Extract the (x, y) coordinate from the center of the cell holding the provided text.  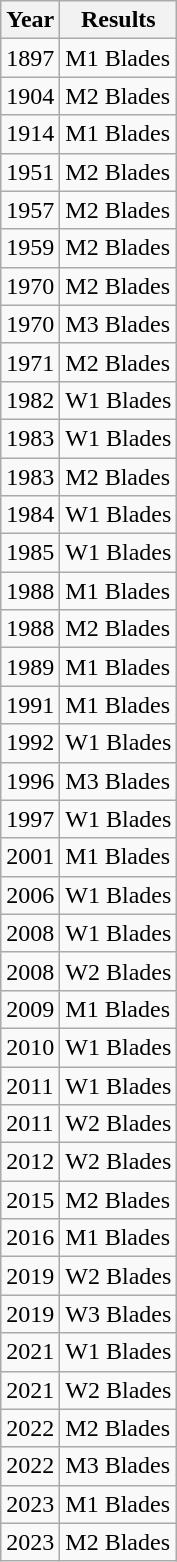
1897 (30, 58)
1959 (30, 248)
1984 (30, 515)
1957 (30, 210)
1904 (30, 96)
2001 (30, 857)
1951 (30, 172)
1992 (30, 743)
1914 (30, 134)
2010 (30, 1047)
1991 (30, 705)
Results (118, 20)
1996 (30, 781)
2012 (30, 1162)
1971 (30, 362)
W3 Blades (118, 1314)
2015 (30, 1200)
2009 (30, 1009)
1989 (30, 667)
1985 (30, 553)
1982 (30, 400)
2006 (30, 895)
1997 (30, 819)
Year (30, 20)
2016 (30, 1238)
